Extract the [x, y] coordinate from the center of the cell holding the provided text.  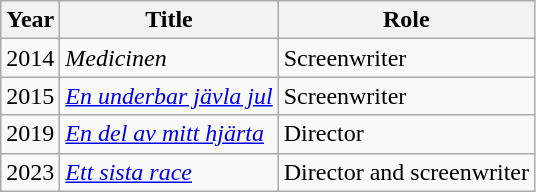
2023 [30, 172]
Year [30, 20]
Ett sista race [169, 172]
Role [406, 20]
Medicinen [169, 58]
Title [169, 20]
2015 [30, 96]
Director [406, 134]
En del av mitt hjärta [169, 134]
2019 [30, 134]
En underbar jävla jul [169, 96]
Director and screenwriter [406, 172]
2014 [30, 58]
